Find where the given text appears and provide that cell's center as (X, Y) coordinate. 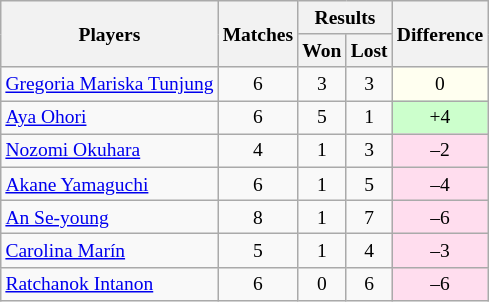
7 (369, 216)
Akane Yamaguchi (110, 184)
–4 (440, 184)
Difference (440, 34)
Ratchanok Intanon (110, 284)
Lost (369, 50)
Nozomi Okuhara (110, 150)
–3 (440, 250)
Results (345, 18)
–2 (440, 150)
Aya Ohori (110, 118)
Carolina Marín (110, 250)
Players (110, 34)
+4 (440, 118)
Won (322, 50)
Gregoria Mariska Tunjung (110, 84)
8 (258, 216)
Matches (258, 34)
An Se-young (110, 216)
